Search for the cell housing the specified text and yield its [x, y] center coordinate. 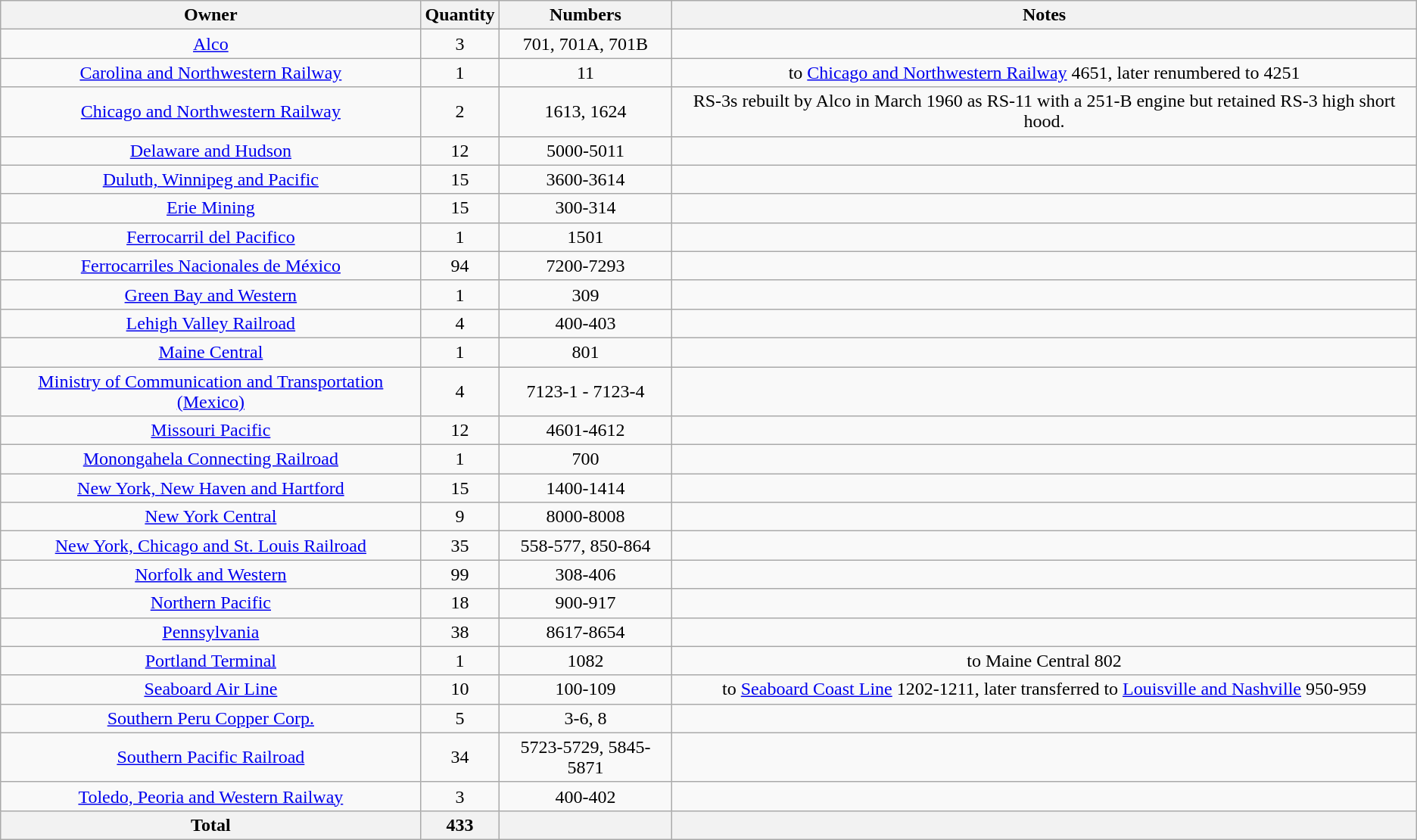
99 [460, 574]
to Maine Central 802 [1045, 661]
433 [460, 825]
801 [586, 352]
35 [460, 546]
Chicago and Northwestern Railway [210, 112]
Ferrocarril del Pacifico [210, 237]
Southern Pacific Railroad [210, 757]
Southern Peru Copper Corp. [210, 718]
7123-1 - 7123-4 [586, 390]
5723-5729, 5845-5871 [586, 757]
3600-3614 [586, 179]
7200-7293 [586, 266]
1501 [586, 237]
Green Bay and Western [210, 294]
Lehigh Valley Railroad [210, 323]
Missouri Pacific [210, 431]
700 [586, 459]
RS-3s rebuilt by Alco in March 1960 as RS-11 with a 251-B engine but retained RS-3 high short hood. [1045, 112]
1613, 1624 [586, 112]
900-917 [586, 603]
New York Central [210, 517]
34 [460, 757]
Numbers [586, 15]
3-6, 8 [586, 718]
4601-4612 [586, 431]
1400-1414 [586, 488]
9 [460, 517]
to Chicago and Northwestern Railway 4651, later renumbered to 4251 [1045, 73]
Ministry of Communication and Transportation (Mexico) [210, 390]
Owner [210, 15]
400-403 [586, 323]
Alco [210, 44]
Quantity [460, 15]
Seaboard Air Line [210, 689]
Pennsylvania [210, 632]
18 [460, 603]
309 [586, 294]
Ferrocarriles Nacionales de México [210, 266]
11 [586, 73]
Maine Central [210, 352]
to Seaboard Coast Line 1202-1211, later transferred to Louisville and Nashville 950-959 [1045, 689]
Toledo, Peoria and Western Railway [210, 796]
8000-8008 [586, 517]
308-406 [586, 574]
100-109 [586, 689]
Portland Terminal [210, 661]
400-402 [586, 796]
5000-5011 [586, 151]
Northern Pacific [210, 603]
New York, New Haven and Hartford [210, 488]
Duluth, Winnipeg and Pacific [210, 179]
10 [460, 689]
94 [460, 266]
701, 701A, 701B [586, 44]
1082 [586, 661]
5 [460, 718]
2 [460, 112]
Monongahela Connecting Railroad [210, 459]
8617-8654 [586, 632]
Delaware and Hudson [210, 151]
Carolina and Northwestern Railway [210, 73]
300-314 [586, 208]
558-577, 850-864 [586, 546]
Notes [1045, 15]
Erie Mining [210, 208]
New York, Chicago and St. Louis Railroad [210, 546]
38 [460, 632]
Norfolk and Western [210, 574]
Total [210, 825]
